Search for the cell housing the specified text and yield its (X, Y) center coordinate. 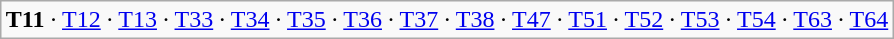
T11 · T12 · T13 · T33 · T34 · T35 · T36 · T37 · T38 · T47 · T51 · T52 · T53 · T54 · T63 · T64 (447, 20)
